Determine the [x, y] coordinate at the center of the cell enclosing the given text.  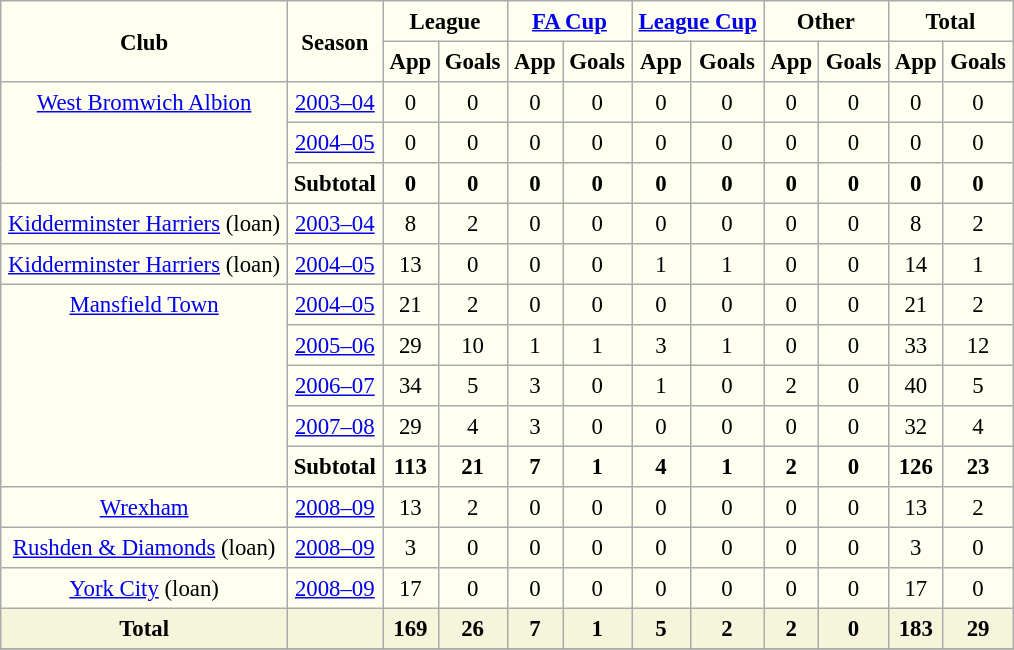
32 [916, 426]
183 [916, 628]
Season [335, 42]
14 [916, 264]
Other [826, 21]
FA Cup [570, 21]
League Cup [698, 21]
Wrexham [144, 507]
2007–08 [335, 426]
12 [978, 345]
33 [916, 345]
2006–07 [335, 385]
Rushden & Diamonds (loan) [144, 547]
113 [410, 466]
23 [978, 466]
34 [410, 385]
26 [472, 628]
2005–06 [335, 345]
40 [916, 385]
169 [410, 628]
Mansfield Town [144, 385]
Club [144, 42]
League [446, 21]
126 [916, 466]
West Bromwich Albion [144, 143]
York City (loan) [144, 588]
10 [472, 345]
